For the text-containing cell, return its midpoint in [x, y] coordinate format. 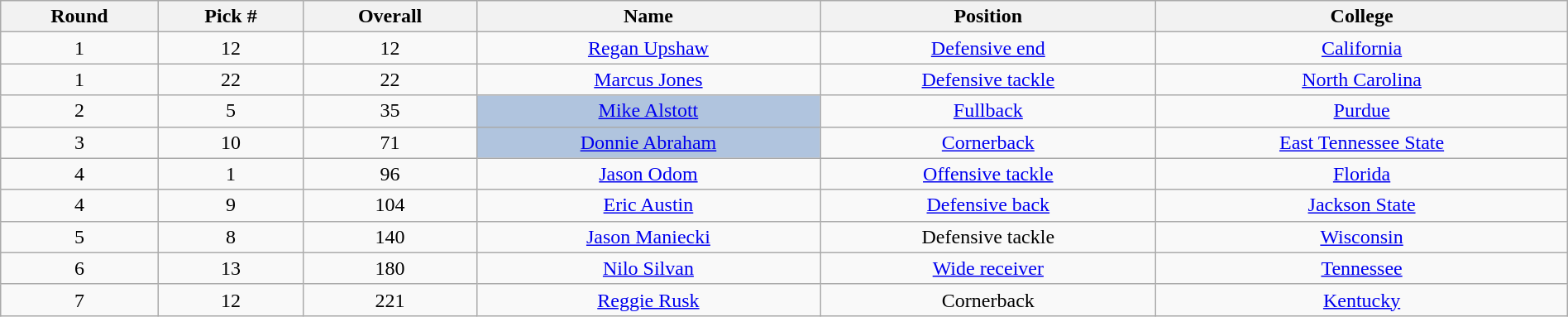
Jason Odom [648, 174]
Round [79, 17]
2 [79, 111]
9 [231, 205]
Offensive tackle [988, 174]
Mike Alstott [648, 111]
Kentucky [1361, 300]
Tennessee [1361, 268]
7 [79, 300]
Florida [1361, 174]
221 [390, 300]
Fullback [988, 111]
35 [390, 111]
California [1361, 48]
Marcus Jones [648, 79]
96 [390, 174]
Jason Maniecki [648, 237]
71 [390, 142]
13 [231, 268]
Wide receiver [988, 268]
Name [648, 17]
Nilo Silvan [648, 268]
Regan Upshaw [648, 48]
140 [390, 237]
Eric Austin [648, 205]
College [1361, 17]
East Tennessee State [1361, 142]
8 [231, 237]
3 [79, 142]
Position [988, 17]
Donnie Abraham [648, 142]
180 [390, 268]
Overall [390, 17]
10 [231, 142]
Pick # [231, 17]
104 [390, 205]
6 [79, 268]
Defensive end [988, 48]
Jackson State [1361, 205]
North Carolina [1361, 79]
Defensive back [988, 205]
Wisconsin [1361, 237]
Purdue [1361, 111]
Reggie Rusk [648, 300]
